For the text-containing cell, return its midpoint in [x, y] coordinate format. 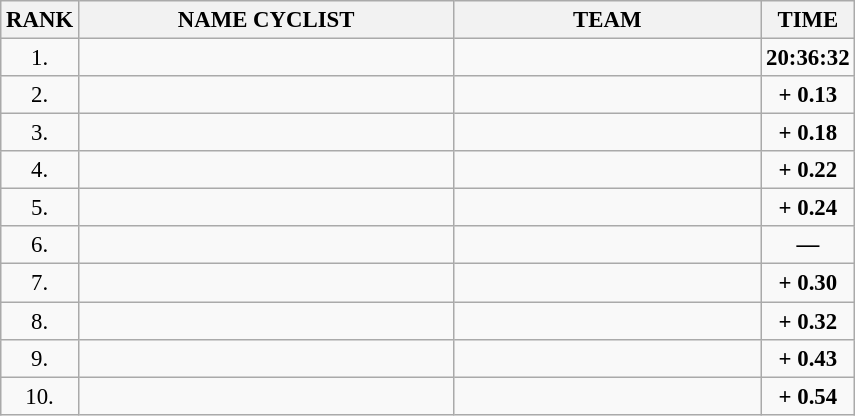
TEAM [608, 20]
+ 0.32 [808, 321]
— [808, 245]
5. [40, 208]
3. [40, 133]
+ 0.43 [808, 358]
9. [40, 358]
10. [40, 396]
4. [40, 170]
20:36:32 [808, 58]
+ 0.54 [808, 396]
6. [40, 245]
+ 0.24 [808, 208]
NAME CYCLIST [266, 20]
+ 0.13 [808, 95]
7. [40, 283]
1. [40, 58]
+ 0.30 [808, 283]
TIME [808, 20]
+ 0.18 [808, 133]
8. [40, 321]
RANK [40, 20]
+ 0.22 [808, 170]
2. [40, 95]
